For the text-containing cell, return its midpoint in [X, Y] coordinate format. 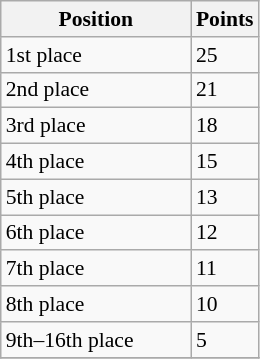
12 [225, 233]
2nd place [96, 90]
6th place [96, 233]
5th place [96, 197]
15 [225, 162]
Position [96, 19]
10 [225, 304]
9th–16th place [96, 340]
4th place [96, 162]
21 [225, 90]
8th place [96, 304]
Points [225, 19]
3rd place [96, 126]
18 [225, 126]
1st place [96, 55]
5 [225, 340]
25 [225, 55]
13 [225, 197]
11 [225, 269]
7th place [96, 269]
